Determine the [x, y] coordinate at the center of the cell enclosing the given text.  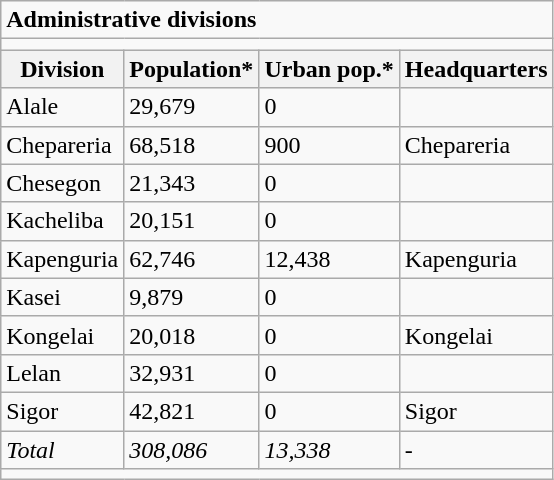
Total [62, 449]
Lelan [62, 373]
20,018 [192, 335]
Kacheliba [62, 221]
308,086 [192, 449]
9,879 [192, 297]
Administrative divisions [277, 20]
Kasei [62, 297]
20,151 [192, 221]
Headquarters [476, 69]
Urban pop.* [329, 69]
21,343 [192, 183]
Population* [192, 69]
68,518 [192, 145]
62,746 [192, 259]
42,821 [192, 411]
13,338 [329, 449]
29,679 [192, 107]
Chesegon [62, 183]
12,438 [329, 259]
- [476, 449]
Alale [62, 107]
32,931 [192, 373]
Division [62, 69]
900 [329, 145]
